Search for the cell housing the specified text and yield its [x, y] center coordinate. 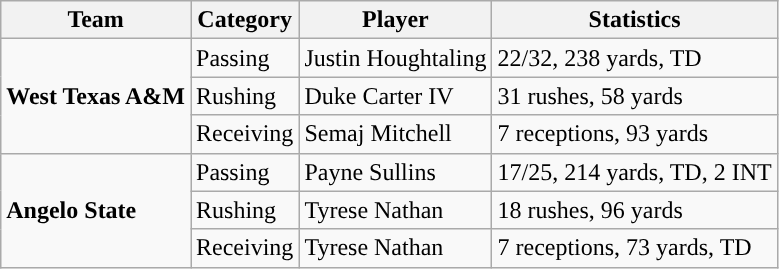
22/32, 238 yards, TD [634, 58]
7 receptions, 93 yards [634, 134]
7 receptions, 73 yards, TD [634, 248]
Category [244, 20]
Angelo State [96, 210]
Player [396, 20]
West Texas A&M [96, 96]
Payne Sullins [396, 172]
Duke Carter IV [396, 96]
Team [96, 20]
Justin Houghtaling [396, 58]
Statistics [634, 20]
31 rushes, 58 yards [634, 96]
18 rushes, 96 yards [634, 210]
17/25, 214 yards, TD, 2 INT [634, 172]
Semaj Mitchell [396, 134]
